Pinpoint the cell where the given text exists, returning its (X, Y) midpoint coordinate. 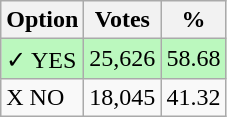
X NO (42, 97)
41.32 (194, 97)
Option (42, 20)
✓ YES (42, 59)
18,045 (122, 97)
Votes (122, 20)
% (194, 20)
58.68 (194, 59)
25,626 (122, 59)
